Search for the cell housing the specified text and yield its (X, Y) center coordinate. 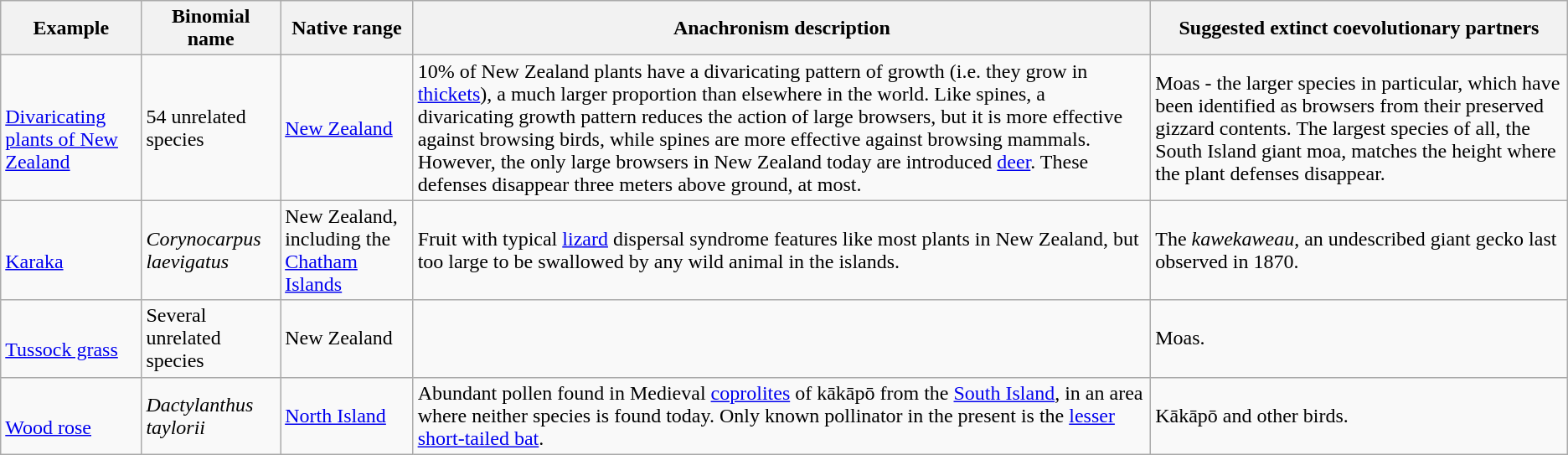
Moas. (1359, 339)
Native range (347, 28)
Wood rose (71, 416)
Corynocarpus laevigatus (211, 250)
Binomial name (211, 28)
Kākāpō and other birds. (1359, 416)
The kawekaweau, an undescribed giant gecko last observed in 1870. (1359, 250)
North Island (347, 416)
Several unrelated species (211, 339)
Divaricating plants of New Zealand (71, 127)
Suggested extinct coevolutionary partners (1359, 28)
Dactylanthus taylorii (211, 416)
54 unrelated species (211, 127)
Example (71, 28)
Anachronism description (782, 28)
Karaka (71, 250)
New Zealand, including the Chatham Islands (347, 250)
Tussock grass (71, 339)
